Scan for the cell matching the given text and deliver its (x, y) coordinate at center. 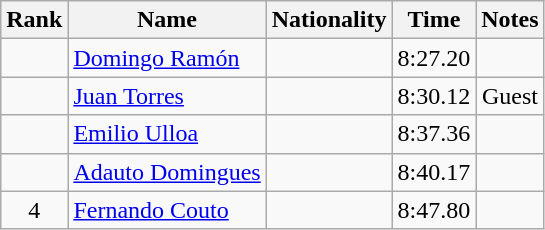
Notes (510, 20)
8:40.17 (434, 172)
Domingo Ramón (167, 58)
Name (167, 20)
8:47.80 (434, 210)
8:37.36 (434, 134)
Nationality (329, 20)
Time (434, 20)
Fernando Couto (167, 210)
Rank (34, 20)
8:30.12 (434, 96)
Emilio Ulloa (167, 134)
8:27.20 (434, 58)
Guest (510, 96)
Juan Torres (167, 96)
Adauto Domingues (167, 172)
4 (34, 210)
